Locate the cell with the specified text and output its [x, y] center coordinate. 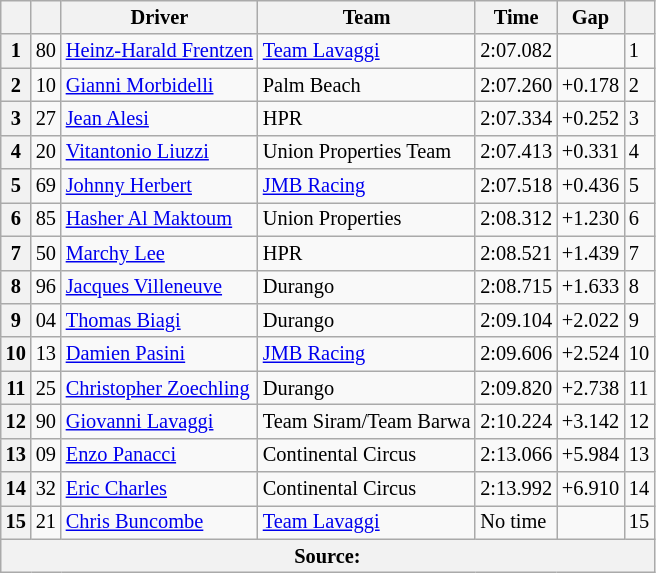
+0.252 [590, 118]
Union Properties [366, 219]
No time [516, 522]
Damien Pasini [160, 354]
80 [46, 51]
+3.142 [590, 421]
Union Properties Team [366, 152]
27 [46, 118]
Heinz-Harald Frentzen [160, 51]
Marchy Lee [160, 253]
2:13.992 [516, 489]
Chris Buncombe [160, 522]
2:08.312 [516, 219]
+1.439 [590, 253]
04 [46, 320]
2:13.066 [516, 455]
Time [516, 17]
90 [46, 421]
2:09.820 [516, 388]
Enzo Panacci [160, 455]
21 [46, 522]
2:10.224 [516, 421]
50 [46, 253]
2:07.082 [516, 51]
Gianni Morbidelli [160, 85]
+0.178 [590, 85]
25 [46, 388]
+5.984 [590, 455]
2:08.521 [516, 253]
+1.633 [590, 287]
2:09.606 [516, 354]
2:08.715 [516, 287]
2:09.104 [516, 320]
Vitantonio Liuzzi [160, 152]
2:07.413 [516, 152]
85 [46, 219]
2:07.334 [516, 118]
Eric Charles [160, 489]
Giovanni Lavaggi [160, 421]
69 [46, 186]
Jean Alesi [160, 118]
09 [46, 455]
Source: [328, 556]
+2.738 [590, 388]
+0.331 [590, 152]
+1.230 [590, 219]
+6.910 [590, 489]
Johnny Herbert [160, 186]
32 [46, 489]
+0.436 [590, 186]
+2.022 [590, 320]
Thomas Biagi [160, 320]
Palm Beach [366, 85]
96 [46, 287]
Team [366, 17]
Hasher Al Maktoum [160, 219]
Team Siram/Team Barwa [366, 421]
20 [46, 152]
Gap [590, 17]
Driver [160, 17]
2:07.260 [516, 85]
Christopher Zoechling [160, 388]
2:07.518 [516, 186]
+2.524 [590, 354]
Jacques Villeneuve [160, 287]
